For the text-containing cell, return its midpoint in (X, Y) coordinate format. 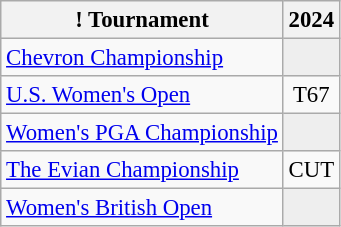
! Tournament (142, 20)
U.S. Women's Open (142, 95)
Chevron Championship (142, 58)
CUT (311, 170)
Women's PGA Championship (142, 133)
The Evian Championship (142, 170)
Women's British Open (142, 208)
2024 (311, 20)
T67 (311, 95)
